Locate the cell with the specified text and output its [x, y] center coordinate. 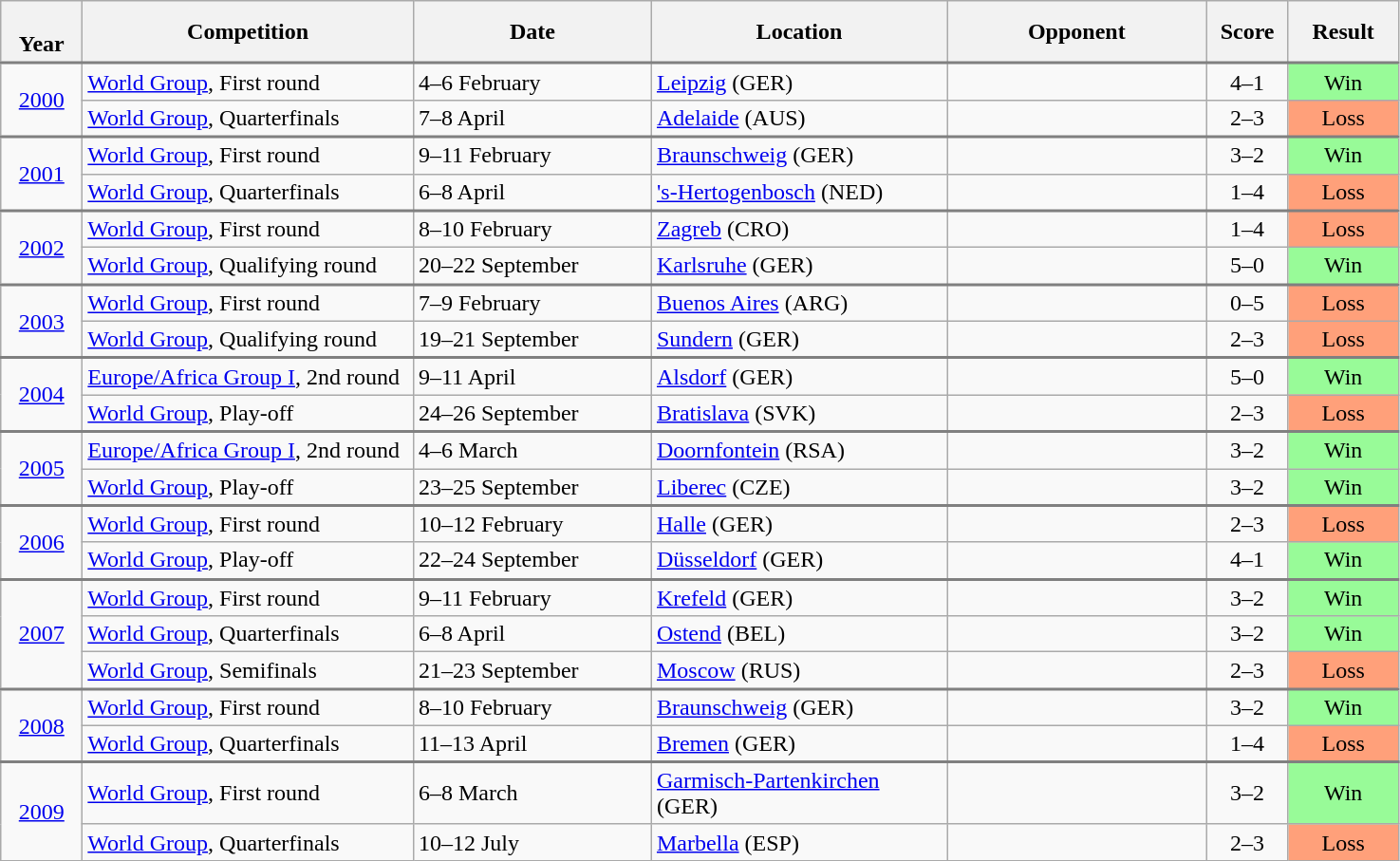
World Group, Semifinals [249, 670]
Marbella (ESP) [799, 842]
20–22 September [532, 266]
Karlsruhe (GER) [799, 266]
Location [799, 32]
Bratislava (SVK) [799, 414]
21–23 September [532, 670]
Year [42, 32]
2003 [42, 321]
19–21 September [532, 340]
7–8 April [532, 118]
4–6 February [532, 82]
9–11 April [532, 376]
Bremen (GER) [799, 743]
11–13 April [532, 743]
2005 [42, 469]
10–12 February [532, 524]
Ostend (BEL) [799, 634]
Buenos Aires (ARG) [799, 302]
Adelaide (AUS) [799, 118]
7–9 February [532, 302]
22–24 September [532, 560]
Liberec (CZE) [799, 488]
24–26 September [532, 414]
Doornfontein (RSA) [799, 450]
Leipzig (GER) [799, 82]
Sundern (GER) [799, 340]
2001 [42, 174]
23–25 September [532, 488]
Competition [249, 32]
Score [1247, 32]
2000 [42, 101]
10–12 July [532, 842]
0–5 [1247, 302]
Zagreb (CRO) [799, 230]
Opponent [1077, 32]
's-Hertogenbosch (NED) [799, 192]
2008 [42, 725]
Krefeld (GER) [799, 598]
Date [532, 32]
Halle (GER) [799, 524]
Result [1343, 32]
2002 [42, 248]
2004 [42, 395]
2007 [42, 634]
2009 [42, 811]
Garmisch-Partenkirchen (GER) [799, 793]
4–6 March [532, 450]
2006 [42, 542]
Moscow (RUS) [799, 670]
Alsdorf (GER) [799, 376]
Düsseldorf (GER) [799, 560]
6–8 March [532, 793]
